Pinpoint the cell where the given text exists, returning its (x, y) midpoint coordinate. 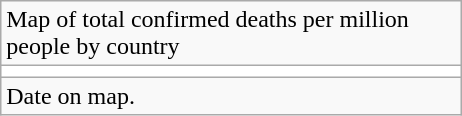
Date on map. (232, 96)
Map of total confirmed deaths per million people by country (232, 34)
